Locate the cell with the specified text and output its [x, y] center coordinate. 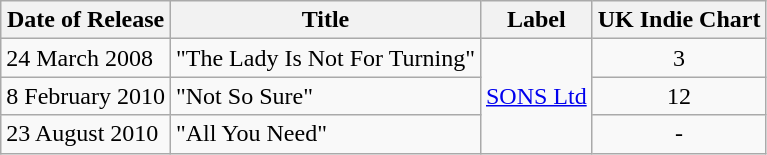
SONS Ltd [536, 96]
UK Indie Chart [679, 20]
"The Lady Is Not For Turning" [325, 58]
"All You Need" [325, 134]
Title [325, 20]
12 [679, 96]
23 August 2010 [86, 134]
Date of Release [86, 20]
24 March 2008 [86, 58]
- [679, 134]
3 [679, 58]
"Not So Sure" [325, 96]
Label [536, 20]
8 February 2010 [86, 96]
